Search for the cell housing the specified text and yield its (x, y) center coordinate. 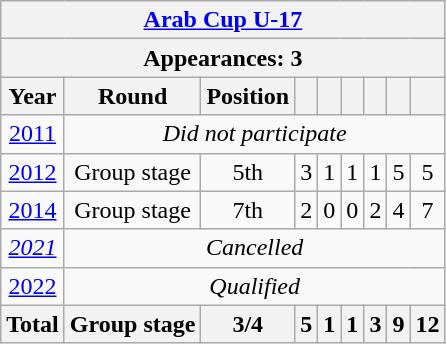
Total (33, 324)
2011 (33, 134)
Qualified (254, 286)
Arab Cup U-17 (223, 20)
5th (248, 172)
Year (33, 96)
Appearances: 3 (223, 58)
9 (398, 324)
Did not participate (254, 134)
3/4 (248, 324)
2012 (33, 172)
2021 (33, 248)
12 (428, 324)
Cancelled (254, 248)
2022 (33, 286)
Round (132, 96)
Position (248, 96)
4 (398, 210)
7 (428, 210)
7th (248, 210)
2014 (33, 210)
